Pinpoint the cell where the given text exists, returning its [X, Y] midpoint coordinate. 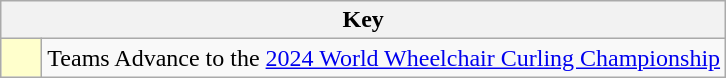
Key [364, 20]
Teams Advance to the 2024 World Wheelchair Curling Championship [384, 58]
